Scan for the cell matching the given text and deliver its [x, y] coordinate at center. 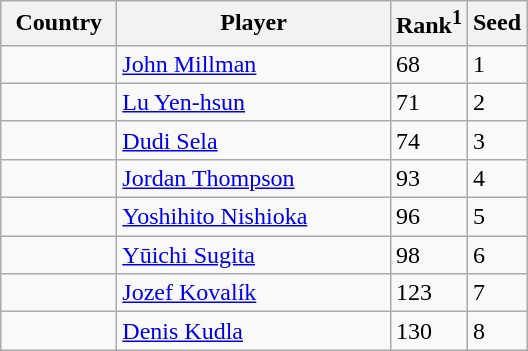
74 [428, 140]
123 [428, 293]
John Millman [254, 64]
Yoshihito Nishioka [254, 217]
5 [496, 217]
6 [496, 255]
Jordan Thompson [254, 178]
8 [496, 331]
Denis Kudla [254, 331]
4 [496, 178]
71 [428, 102]
Seed [496, 24]
Player [254, 24]
96 [428, 217]
93 [428, 178]
68 [428, 64]
Lu Yen-hsun [254, 102]
130 [428, 331]
1 [496, 64]
Dudi Sela [254, 140]
Rank1 [428, 24]
98 [428, 255]
Jozef Kovalík [254, 293]
2 [496, 102]
7 [496, 293]
Yūichi Sugita [254, 255]
Country [59, 24]
3 [496, 140]
